Find where the given text appears and provide that cell's center as (X, Y) coordinate. 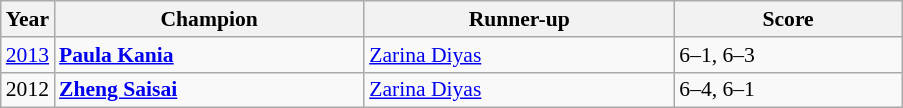
6–4, 6–1 (788, 90)
Paula Kania (209, 55)
Zheng Saisai (209, 90)
Champion (209, 19)
Runner-up (519, 19)
6–1, 6–3 (788, 55)
Year (28, 19)
2013 (28, 55)
2012 (28, 90)
Score (788, 19)
